From the cell containing the given text, extract its center point as (x, y) coordinate. 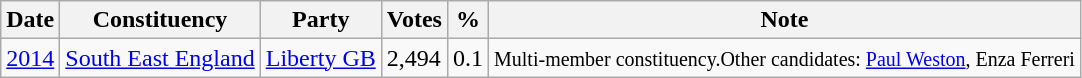
South East England (160, 58)
% (468, 20)
Votes (414, 20)
Date (30, 20)
Party (320, 20)
Note (785, 20)
2,494 (414, 58)
Constituency (160, 20)
Multi-member constituency.Other candidates: Paul Weston, Enza Ferreri (785, 58)
Liberty GB (320, 58)
0.1 (468, 58)
2014 (30, 58)
